Search for the cell housing the specified text and yield its [X, Y] center coordinate. 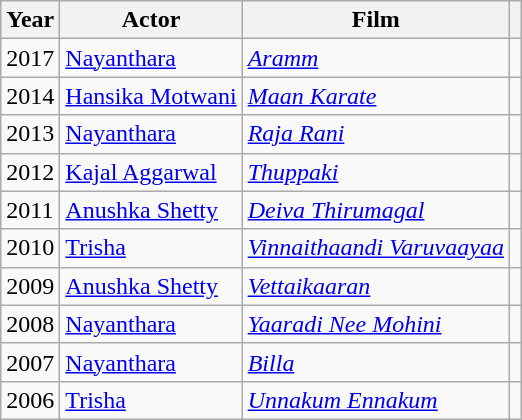
2014 [30, 96]
2017 [30, 58]
Deiva Thirumagal [376, 210]
2013 [30, 134]
Thuppaki [376, 172]
2006 [30, 400]
2012 [30, 172]
Hansika Motwani [151, 96]
2009 [30, 286]
Vinnaithaandi Varuvaayaa [376, 248]
Aramm [376, 58]
Maan Karate [376, 96]
2010 [30, 248]
Kajal Aggarwal [151, 172]
2011 [30, 210]
Actor [151, 20]
Yaaradi Nee Mohini [376, 324]
Film [376, 20]
2007 [30, 362]
Billa [376, 362]
Year [30, 20]
Unnakum Ennakum [376, 400]
Raja Rani [376, 134]
Vettaikaaran [376, 286]
2008 [30, 324]
